Extract the (X, Y) coordinate from the center of the cell holding the provided text.  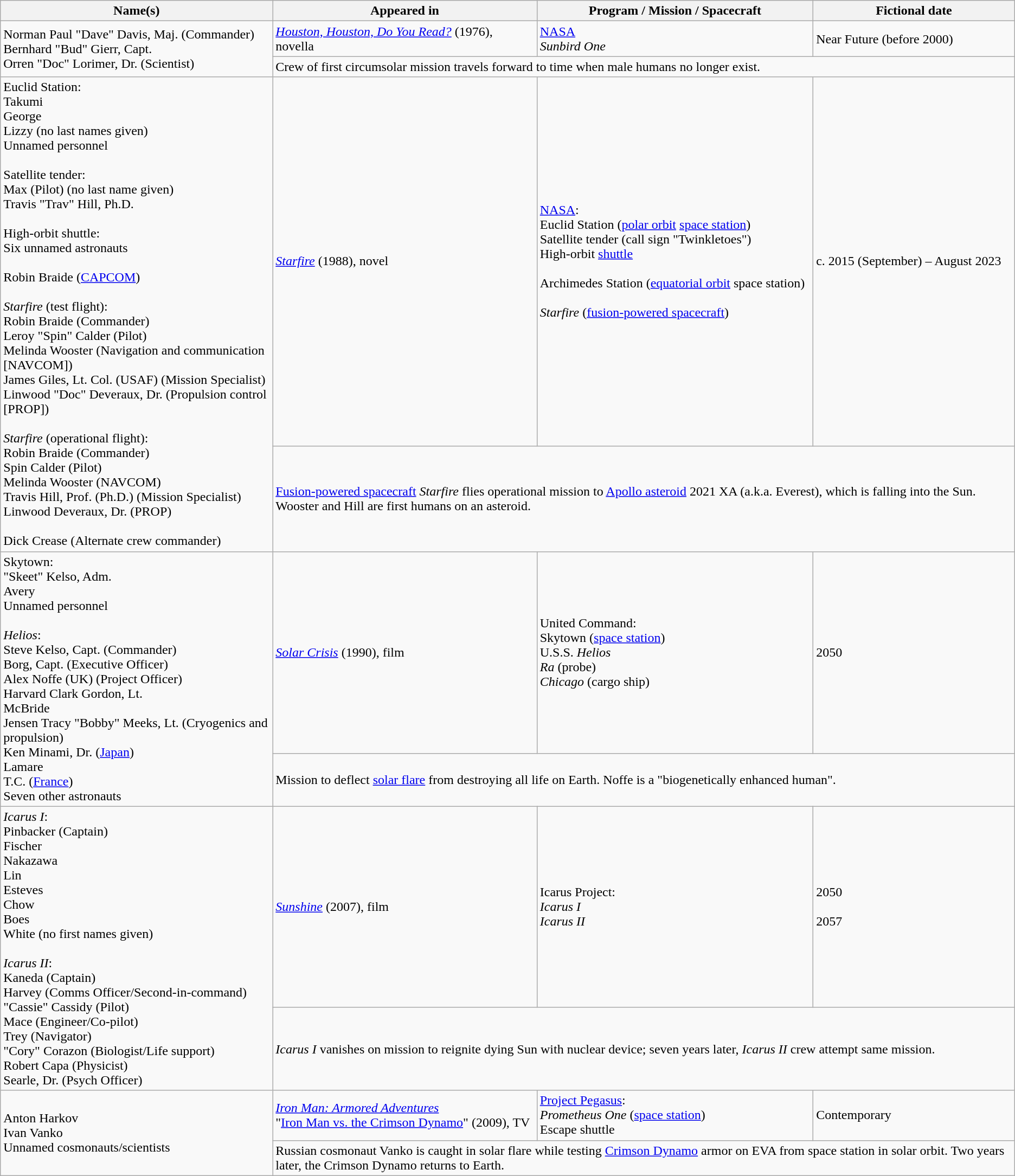
Solar Crisis (1990), film (404, 653)
Contemporary (914, 1115)
Sunshine (2007), film (404, 907)
United Command:Skytown (space station)U.S.S. HeliosRa (probe)Chicago (cargo ship) (674, 653)
Name(s) (137, 11)
Crew of first circumsolar mission travels forward to time when male humans no longer exist. (644, 67)
Houston, Houston, Do You Read? (1976), novella (404, 39)
Appeared in (404, 11)
c. 2015 (September) – August 2023 (914, 261)
Anton HarkovIvan VankoUnnamed cosmonauts/scientists (137, 1133)
NASASunbird One (674, 39)
20502057 (914, 907)
Mission to deflect solar flare from destroying all life on Earth. Noffe is a "biogenetically enhanced human". (644, 780)
Project Pegasus:Prometheus One (space station)Escape shuttle (674, 1115)
Program / Mission / Spacecraft (674, 11)
Starfire (1988), novel (404, 261)
Iron Man: Armored Adventures"Iron Man vs. the Crimson Dynamo" (2009), TV (404, 1115)
Icarus Project:Icarus IIcarus II (674, 907)
Norman Paul "Dave" Davis, Maj. (Commander)Bernhard "Bud" Gierr, Capt.Orren "Doc" Lorimer, Dr. (Scientist) (137, 49)
Near Future (before 2000) (914, 39)
Fictional date (914, 11)
2050 (914, 653)
Icarus I vanishes on mission to reignite dying Sun with nuclear device; seven years later, Icarus II crew attempt same mission. (644, 1049)
